Detect which cell encompasses the target text, then output its [x, y] center coordinate. 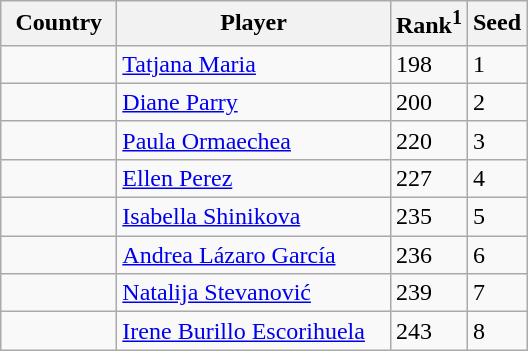
1 [496, 64]
Diane Parry [254, 102]
Andrea Lázaro García [254, 255]
227 [428, 178]
Ellen Perez [254, 178]
3 [496, 140]
6 [496, 255]
200 [428, 102]
239 [428, 293]
8 [496, 331]
236 [428, 255]
5 [496, 217]
Player [254, 24]
220 [428, 140]
198 [428, 64]
243 [428, 331]
Natalija Stevanović [254, 293]
Country [59, 24]
Seed [496, 24]
7 [496, 293]
235 [428, 217]
Rank1 [428, 24]
Paula Ormaechea [254, 140]
Tatjana Maria [254, 64]
Irene Burillo Escorihuela [254, 331]
Isabella Shinikova [254, 217]
4 [496, 178]
2 [496, 102]
